Provide the (X, Y) coordinate of the cell's center where the given text is located.  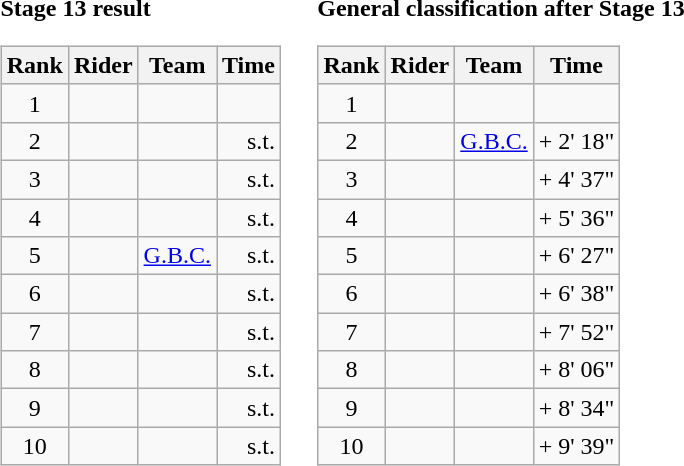
+ 9' 39" (576, 446)
+ 4' 37" (576, 179)
+ 5' 36" (576, 217)
+ 8' 34" (576, 408)
+ 7' 52" (576, 332)
+ 6' 38" (576, 294)
+ 6' 27" (576, 256)
+ 2' 18" (576, 141)
+ 8' 06" (576, 370)
